Extract the (X, Y) coordinate from the center of the cell holding the provided text.  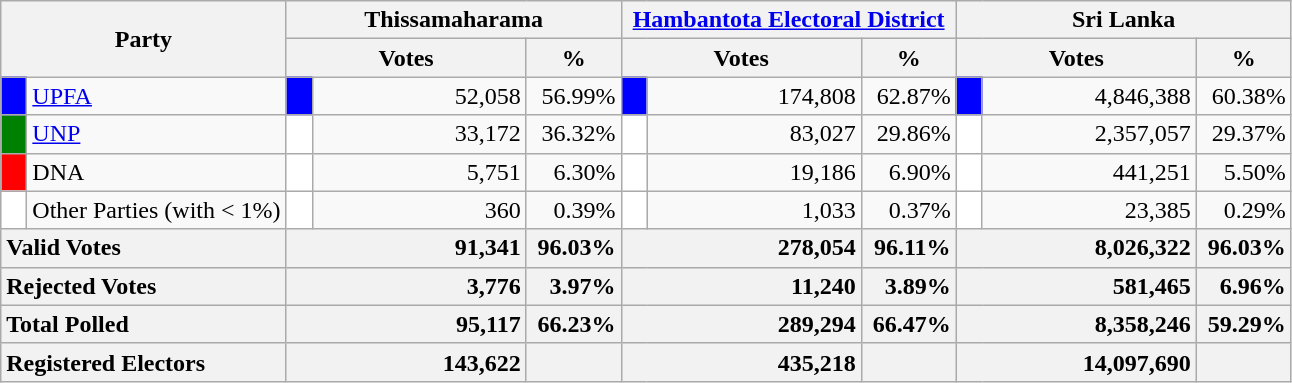
8,358,246 (1076, 324)
1,033 (754, 210)
2,357,057 (1089, 134)
91,341 (406, 248)
Sri Lanka (1124, 20)
33,172 (419, 134)
Hambantota Electoral District (788, 20)
59.29% (1244, 324)
5.50% (1244, 172)
Rejected Votes (144, 286)
6.90% (908, 172)
60.38% (1244, 96)
29.86% (908, 134)
36.32% (574, 134)
52,058 (419, 96)
0.37% (908, 210)
95,117 (406, 324)
29.37% (1244, 134)
3,776 (406, 286)
0.39% (574, 210)
62.87% (908, 96)
360 (419, 210)
4,846,388 (1089, 96)
UNP (156, 134)
3.89% (908, 286)
5,751 (419, 172)
435,218 (741, 362)
DNA (156, 172)
Total Polled (144, 324)
83,027 (754, 134)
66.47% (908, 324)
289,294 (741, 324)
UPFA (156, 96)
174,808 (754, 96)
66.23% (574, 324)
6.30% (574, 172)
Party (144, 39)
Thissamaharama (454, 20)
96.11% (908, 248)
56.99% (574, 96)
14,097,690 (1076, 362)
581,465 (1076, 286)
Valid Votes (144, 248)
278,054 (741, 248)
23,385 (1089, 210)
6.96% (1244, 286)
19,186 (754, 172)
Other Parties (with < 1%) (156, 210)
Registered Electors (144, 362)
3.97% (574, 286)
8,026,322 (1076, 248)
143,622 (406, 362)
0.29% (1244, 210)
11,240 (741, 286)
441,251 (1089, 172)
